Find where the given text appears and provide that cell's center as [X, Y] coordinate. 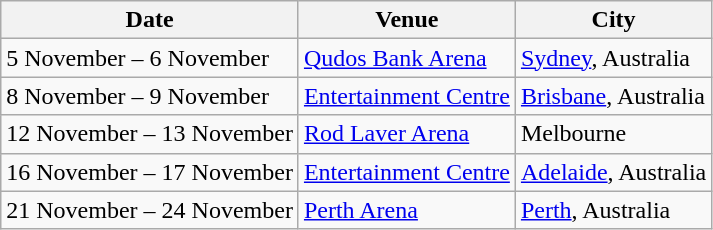
Rod Laver Arena [406, 134]
Date [150, 20]
16 November – 17 November [150, 172]
Melbourne [613, 134]
8 November – 9 November [150, 96]
Qudos Bank Arena [406, 58]
Adelaide, Australia [613, 172]
21 November – 24 November [150, 210]
5 November – 6 November [150, 58]
12 November – 13 November [150, 134]
Perth Arena [406, 210]
City [613, 20]
Perth, Australia [613, 210]
Brisbane, Australia [613, 96]
Sydney, Australia [613, 58]
Venue [406, 20]
